Extract the (x, y) coordinate from the center of the cell holding the provided text.  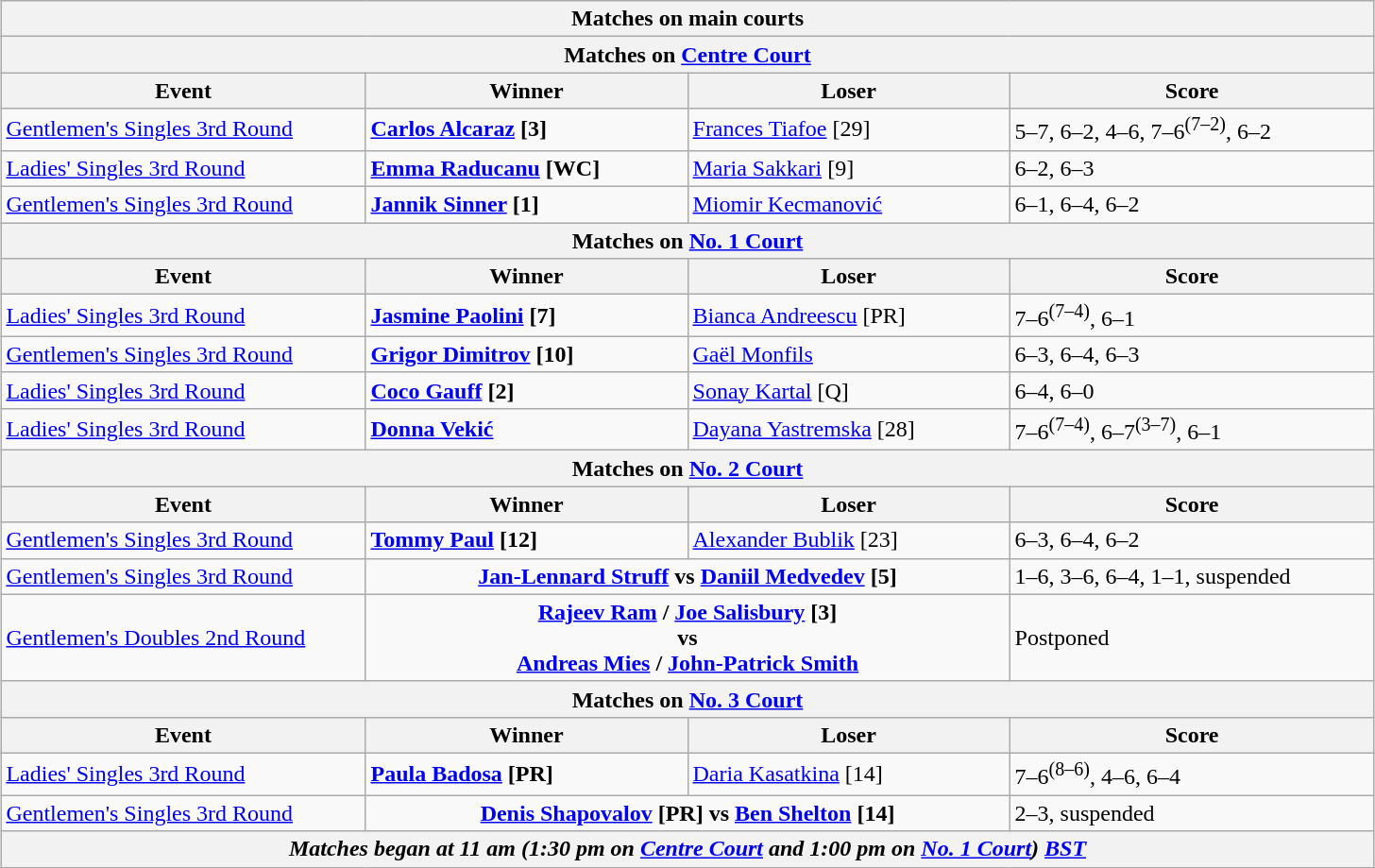
Rajeev Ram / Joe Salisbury [3] vs Andreas Mies / John-Patrick Smith (687, 638)
Emma Raducanu [WC] (527, 168)
Daria Kasatkina [14] (848, 774)
Donna Vekić (527, 429)
Gaël Monfils (848, 354)
Frances Tiafoe [29] (848, 130)
Dayana Yastremska [28] (848, 429)
7–6(8–6), 4–6, 6–4 (1192, 774)
Gentlemen's Doubles 2nd Round (183, 638)
Denis Shapovalov [PR] vs Ben Shelton [14] (687, 813)
Jannik Sinner [1] (527, 205)
6–3, 6–4, 6–2 (1192, 540)
Jan-Lennard Struff vs Daniil Medvedev [5] (687, 576)
Grigor Dimitrov [10] (527, 354)
Tommy Paul [12] (527, 540)
Jasmine Paolini [7] (527, 315)
7–6(7–4), 6–7(3–7), 6–1 (1192, 429)
Sonay Kartal [Q] (848, 390)
Miomir Kecmanović (848, 205)
6–1, 6–4, 6–2 (1192, 205)
Matches on No. 2 Court (687, 468)
1–6, 3–6, 6–4, 1–1, suspended (1192, 576)
Matches on No. 1 Court (687, 241)
Matches on No. 3 Court (687, 699)
Matches on main courts (687, 19)
Postponed (1192, 638)
6–2, 6–3 (1192, 168)
Maria Sakkari [9] (848, 168)
6–4, 6–0 (1192, 390)
2–3, suspended (1192, 813)
5–7, 6–2, 4–6, 7–6(7–2), 6–2 (1192, 130)
Carlos Alcaraz [3] (527, 130)
Matches began at 11 am (1:30 pm on Centre Court and 1:00 pm on No. 1 Court) BST (687, 849)
Alexander Bublik [23] (848, 540)
Bianca Andreescu [PR] (848, 315)
6–3, 6–4, 6–3 (1192, 354)
7–6(7–4), 6–1 (1192, 315)
Paula Badosa [PR] (527, 774)
Matches on Centre Court (687, 55)
Coco Gauff [2] (527, 390)
